Extract the [X, Y] coordinate from the center of the cell holding the provided text.  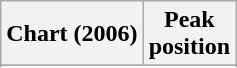
Chart (2006) [72, 34]
Peak position [189, 34]
